Determine the [x, y] coordinate at the center of the cell enclosing the given text.  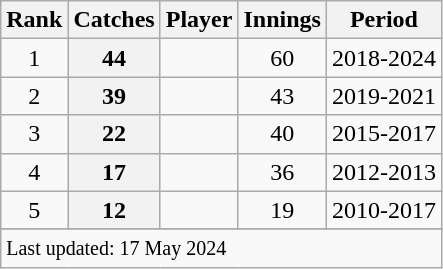
2015-2017 [384, 134]
4 [34, 172]
12 [114, 210]
2019-2021 [384, 96]
44 [114, 58]
36 [282, 172]
5 [34, 210]
Catches [114, 20]
43 [282, 96]
39 [114, 96]
2 [34, 96]
Period [384, 20]
60 [282, 58]
2010-2017 [384, 210]
19 [282, 210]
2012-2013 [384, 172]
40 [282, 134]
Last updated: 17 May 2024 [222, 248]
Player [199, 20]
1 [34, 58]
2018-2024 [384, 58]
17 [114, 172]
22 [114, 134]
Rank [34, 20]
Innings [282, 20]
3 [34, 134]
